Pinpoint the cell where the given text exists, returning its (x, y) midpoint coordinate. 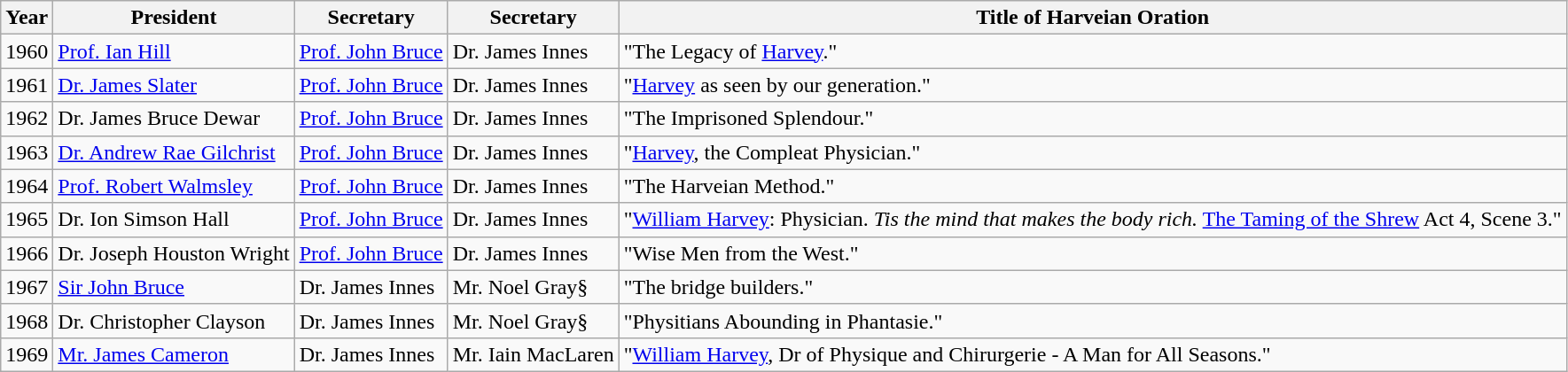
"Harvey, the Compleat Physician." (1092, 152)
1962 (27, 119)
1966 (27, 253)
Prof. Robert Walmsley (174, 186)
"The Legacy of Harvey." (1092, 51)
"Harvey as seen by our generation." (1092, 85)
Sir John Bruce (174, 287)
1960 (27, 51)
"Wise Men from the West." (1092, 253)
1961 (27, 85)
Mr. James Cameron (174, 354)
President (174, 18)
Dr. Christopher Clayson (174, 321)
Dr. Joseph Houston Wright (174, 253)
Mr. Iain MacLaren (534, 354)
"The Harveian Method." (1092, 186)
Year (27, 18)
1968 (27, 321)
Dr. Andrew Rae Gilchrist (174, 152)
Prof. Ian Hill (174, 51)
"William Harvey: Physician. Tis the mind that makes the body rich. The Taming of the Shrew Act 4, Scene 3." (1092, 220)
Title of Harveian Oration (1092, 18)
1969 (27, 354)
Dr. Ion Simson Hall (174, 220)
Dr. James Bruce Dewar (174, 119)
"Physitians Abounding in Phantasie." (1092, 321)
Dr. James Slater (174, 85)
1965 (27, 220)
1964 (27, 186)
"The Imprisoned Splendour." (1092, 119)
1963 (27, 152)
1967 (27, 287)
"The bridge builders." (1092, 287)
"William Harvey, Dr of Physique and Chirurgerie - A Man for All Seasons." (1092, 354)
